Output the [x, y] coordinate of the center of the cell containing the given text.  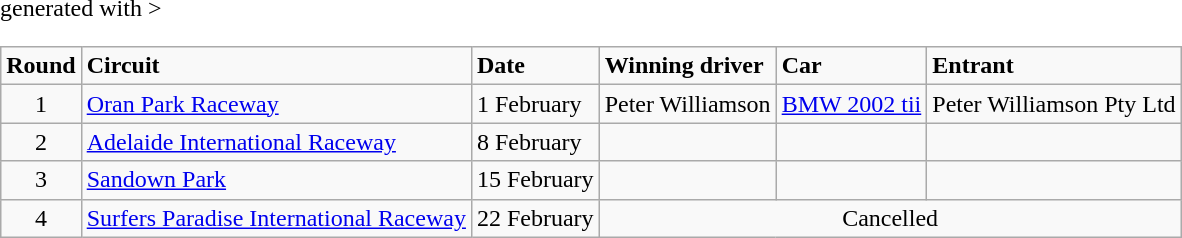
3 [41, 180]
Adelaide International Raceway [276, 142]
Sandown Park [276, 180]
4 [41, 218]
Oran Park Raceway [276, 104]
BMW 2002 tii [852, 104]
1 [41, 104]
2 [41, 142]
8 February [535, 142]
Entrant [1054, 66]
22 February [535, 218]
Surfers Paradise International Raceway [276, 218]
Peter Williamson [688, 104]
Circuit [276, 66]
Car [852, 66]
1 February [535, 104]
Date [535, 66]
Round [41, 66]
Peter Williamson Pty Ltd [1054, 104]
Winning driver [688, 66]
15 February [535, 180]
Cancelled [890, 218]
